Determine the [X, Y] coordinate at the center of the cell enclosing the given text.  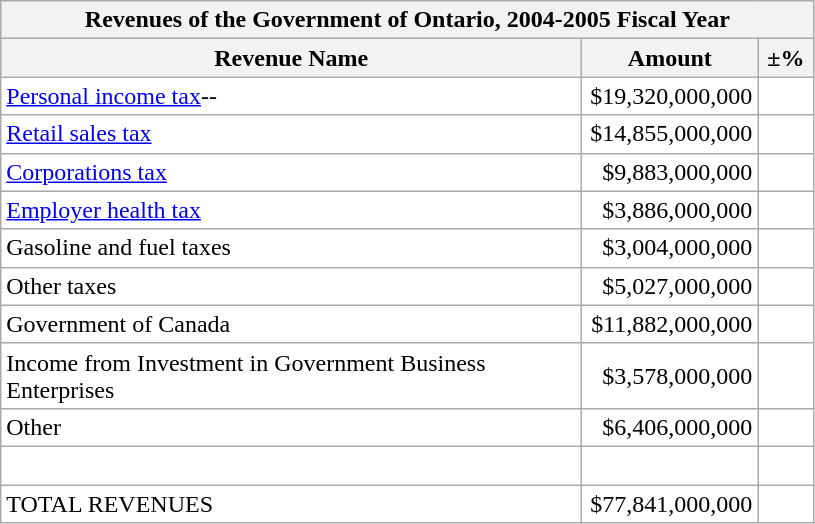
Government of Canada [292, 324]
Gasoline and fuel taxes [292, 248]
Personal income tax-- [292, 96]
TOTAL REVENUES [292, 503]
$3,886,000,000 [670, 210]
$5,027,000,000 [670, 286]
$6,406,000,000 [670, 427]
±% [786, 58]
$9,883,000,000 [670, 172]
Revenue Name [292, 58]
$14,855,000,000 [670, 134]
Amount [670, 58]
$3,004,000,000 [670, 248]
Other taxes [292, 286]
Revenues of the Government of Ontario, 2004-2005 Fiscal Year [408, 20]
Retail sales tax [292, 134]
$19,320,000,000 [670, 96]
Other [292, 427]
Corporations tax [292, 172]
$77,841,000,000 [670, 503]
Employer health tax [292, 210]
$3,578,000,000 [670, 376]
Income from Investment in Government Business Enterprises [292, 376]
$11,882,000,000 [670, 324]
